For the text-containing cell, return its midpoint in [x, y] coordinate format. 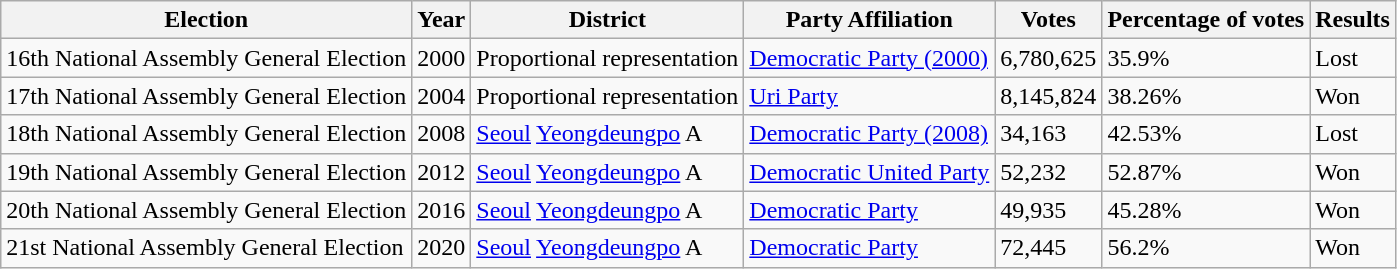
Democratic United Party [870, 172]
6,780,625 [1048, 58]
72,445 [1048, 248]
Votes [1048, 20]
Democratic Party (2008) [870, 134]
Results [1353, 20]
8,145,824 [1048, 96]
34,163 [1048, 134]
Uri Party [870, 96]
20th National Assembly General Election [206, 210]
Election [206, 20]
18th National Assembly General Election [206, 134]
42.53% [1206, 134]
52,232 [1048, 172]
Year [442, 20]
21st National Assembly General Election [206, 248]
Democratic Party (2000) [870, 58]
2008 [442, 134]
17th National Assembly General Election [206, 96]
49,935 [1048, 210]
2000 [442, 58]
19th National Assembly General Election [206, 172]
Party Affiliation [870, 20]
52.87% [1206, 172]
45.28% [1206, 210]
38.26% [1206, 96]
35.9% [1206, 58]
Percentage of votes [1206, 20]
56.2% [1206, 248]
2012 [442, 172]
16th National Assembly General Election [206, 58]
2020 [442, 248]
2016 [442, 210]
District [608, 20]
2004 [442, 96]
